Scan for the cell matching the given text and deliver its [X, Y] coordinate at center. 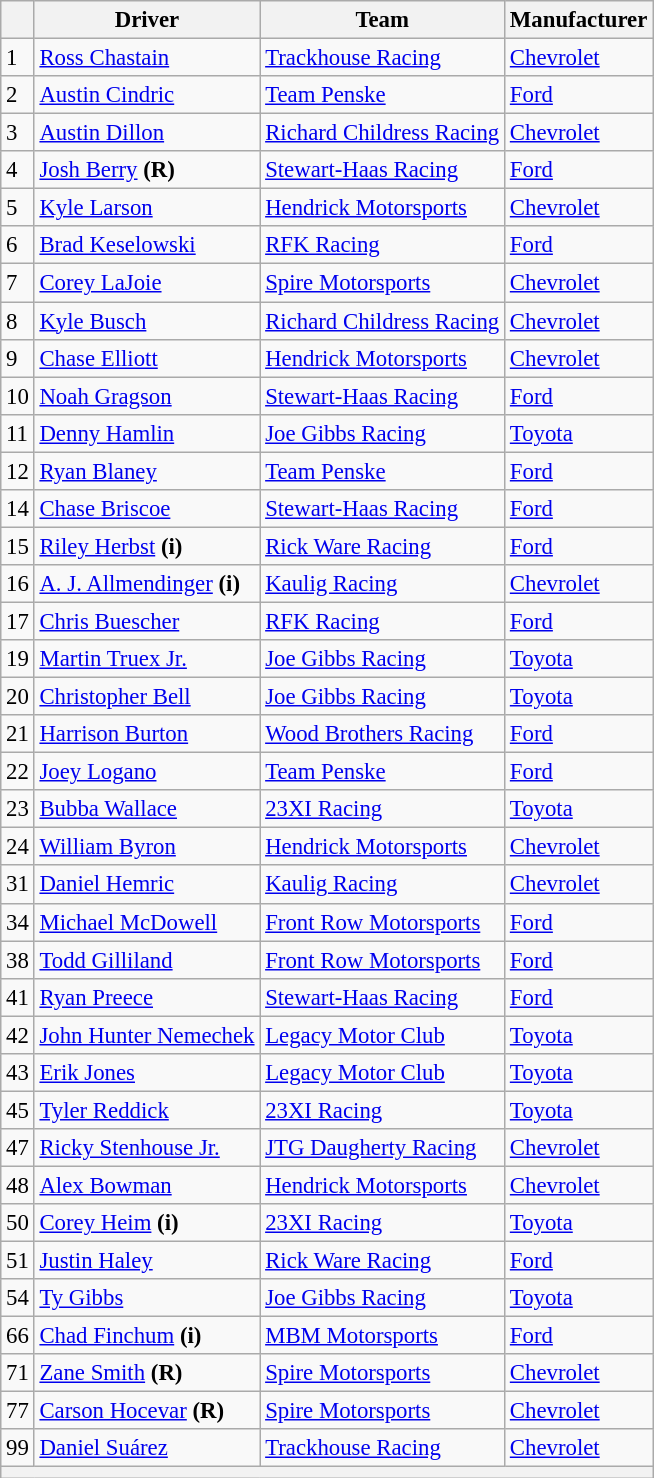
Josh Berry (R) [147, 170]
54 [18, 1298]
Manufacturer [579, 20]
12 [18, 471]
Erik Jones [147, 1073]
10 [18, 396]
William Byron [147, 847]
7 [18, 283]
Noah Gragson [147, 396]
5 [18, 208]
21 [18, 734]
77 [18, 1411]
Kyle Busch [147, 321]
Wood Brothers Racing [382, 734]
MBM Motorsports [382, 1336]
Joey Logano [147, 772]
Brad Keselowski [147, 245]
Tyler Reddick [147, 1110]
Denny Hamlin [147, 433]
14 [18, 509]
Zane Smith (R) [147, 1373]
22 [18, 772]
Harrison Burton [147, 734]
47 [18, 1148]
John Hunter Nemechek [147, 1035]
Ryan Preece [147, 997]
4 [18, 170]
45 [18, 1110]
41 [18, 997]
Bubba Wallace [147, 809]
Chad Finchum (i) [147, 1336]
66 [18, 1336]
Ryan Blaney [147, 471]
31 [18, 885]
24 [18, 847]
Chase Elliott [147, 358]
Chris Buescher [147, 621]
16 [18, 584]
15 [18, 546]
48 [18, 1185]
JTG Daugherty Racing [382, 1148]
11 [18, 433]
42 [18, 1035]
Corey Heim (i) [147, 1223]
20 [18, 697]
Todd Gilliland [147, 960]
3 [18, 133]
6 [18, 245]
23 [18, 809]
1 [18, 58]
Austin Cindric [147, 95]
34 [18, 922]
Daniel Hemric [147, 885]
2 [18, 95]
8 [18, 321]
9 [18, 358]
A. J. Allmendinger (i) [147, 584]
71 [18, 1373]
Driver [147, 20]
Corey LaJoie [147, 283]
19 [18, 659]
Chase Briscoe [147, 509]
Ross Chastain [147, 58]
Riley Herbst (i) [147, 546]
43 [18, 1073]
50 [18, 1223]
Michael McDowell [147, 922]
Austin Dillon [147, 133]
Team [382, 20]
Justin Haley [147, 1261]
Carson Hocevar (R) [147, 1411]
51 [18, 1261]
Martin Truex Jr. [147, 659]
38 [18, 960]
Alex Bowman [147, 1185]
Daniel Suárez [147, 1449]
99 [18, 1449]
17 [18, 621]
Ricky Stenhouse Jr. [147, 1148]
Christopher Bell [147, 697]
Ty Gibbs [147, 1298]
Kyle Larson [147, 208]
